For the text-containing cell, return its midpoint in [X, Y] coordinate format. 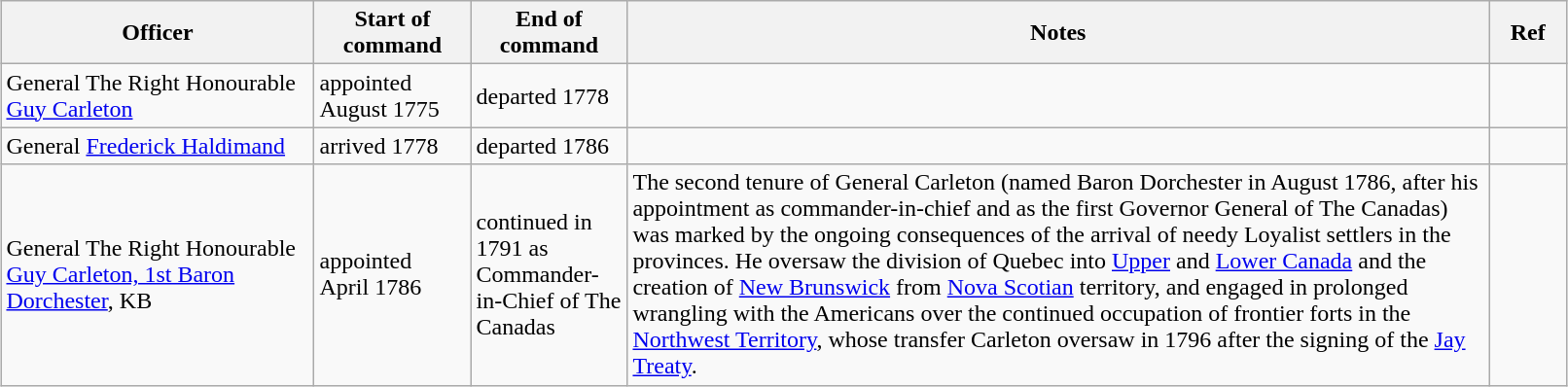
General The Right Honourable Guy Carleton, 1st Baron Dorchester, KB [158, 274]
departed 1786 [549, 146]
continued in 1791 as Commander-in-Chief of The Canadas [549, 274]
Officer [158, 33]
Notes [1058, 33]
End of command [549, 33]
appointed April 1786 [393, 274]
Start of command [393, 33]
departed 1778 [549, 95]
General Frederick Haldimand [158, 146]
Ref [1528, 33]
General The Right Honourable Guy Carleton [158, 95]
arrived 1778 [393, 146]
appointed August 1775 [393, 95]
